Provide the [x, y] coordinate of the cell's center where the given text is located.  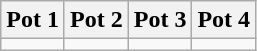
Pot 4 [224, 20]
Pot 1 [33, 20]
Pot 2 [96, 20]
Pot 3 [160, 20]
